Locate the cell with the specified text and output its (X, Y) center coordinate. 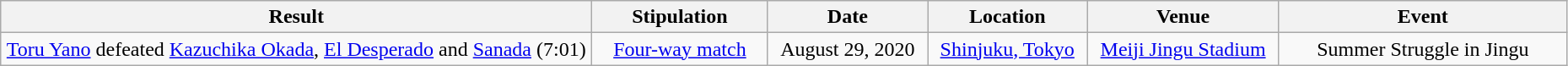
Date (847, 17)
Meiji Jingu Stadium (1183, 49)
Location (1007, 17)
Four-way match (680, 49)
Toru Yano defeated Kazuchika Okada, El Desperado and Sanada (7:01) (297, 49)
Stipulation (680, 17)
Shinjuku, Tokyo (1007, 49)
Venue (1183, 17)
Result (297, 17)
Event (1422, 17)
August 29, 2020 (847, 49)
Summer Struggle in Jingu (1422, 49)
